Detect which cell encompasses the target text, then output its (X, Y) center coordinate. 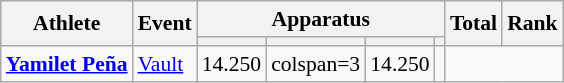
Yamilet Peña (67, 64)
colspan=3 (316, 64)
Apparatus (321, 19)
Vault (165, 64)
Event (165, 24)
Rank (532, 24)
Athlete (67, 24)
Total (474, 24)
